Identify which cell holds the provided text, then report its (X, Y) central coordinate. 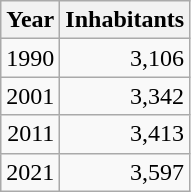
3,413 (125, 134)
Inhabitants (125, 20)
Year (30, 20)
2021 (30, 172)
3,342 (125, 96)
3,106 (125, 58)
3,597 (125, 172)
2011 (30, 134)
1990 (30, 58)
2001 (30, 96)
